Output the (X, Y) coordinate of the center of the cell containing the given text.  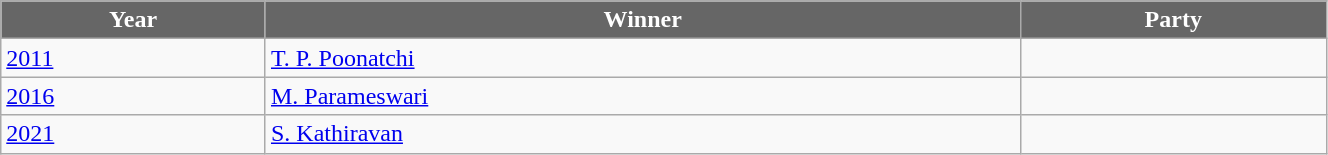
Party (1173, 20)
2011 (134, 58)
Winner (642, 20)
2021 (134, 134)
T. P. Poonatchi (642, 58)
S. Kathiravan (642, 134)
Year (134, 20)
2016 (134, 96)
M. Parameswari (642, 96)
